Return the [x, y] coordinate for the center point of the cell that contains the specified text.  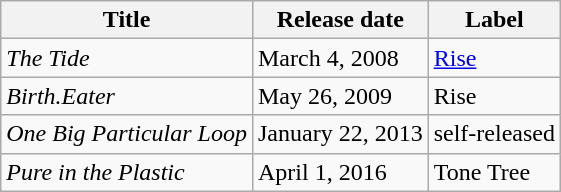
One Big Particular Loop [127, 134]
self-released [494, 134]
Pure in the Plastic [127, 172]
The Tide [127, 58]
Tone Tree [494, 172]
May 26, 2009 [340, 96]
Label [494, 20]
April 1, 2016 [340, 172]
January 22, 2013 [340, 134]
March 4, 2008 [340, 58]
Title [127, 20]
Release date [340, 20]
Birth.Eater [127, 96]
